Detect which cell encompasses the target text, then output its [X, Y] center coordinate. 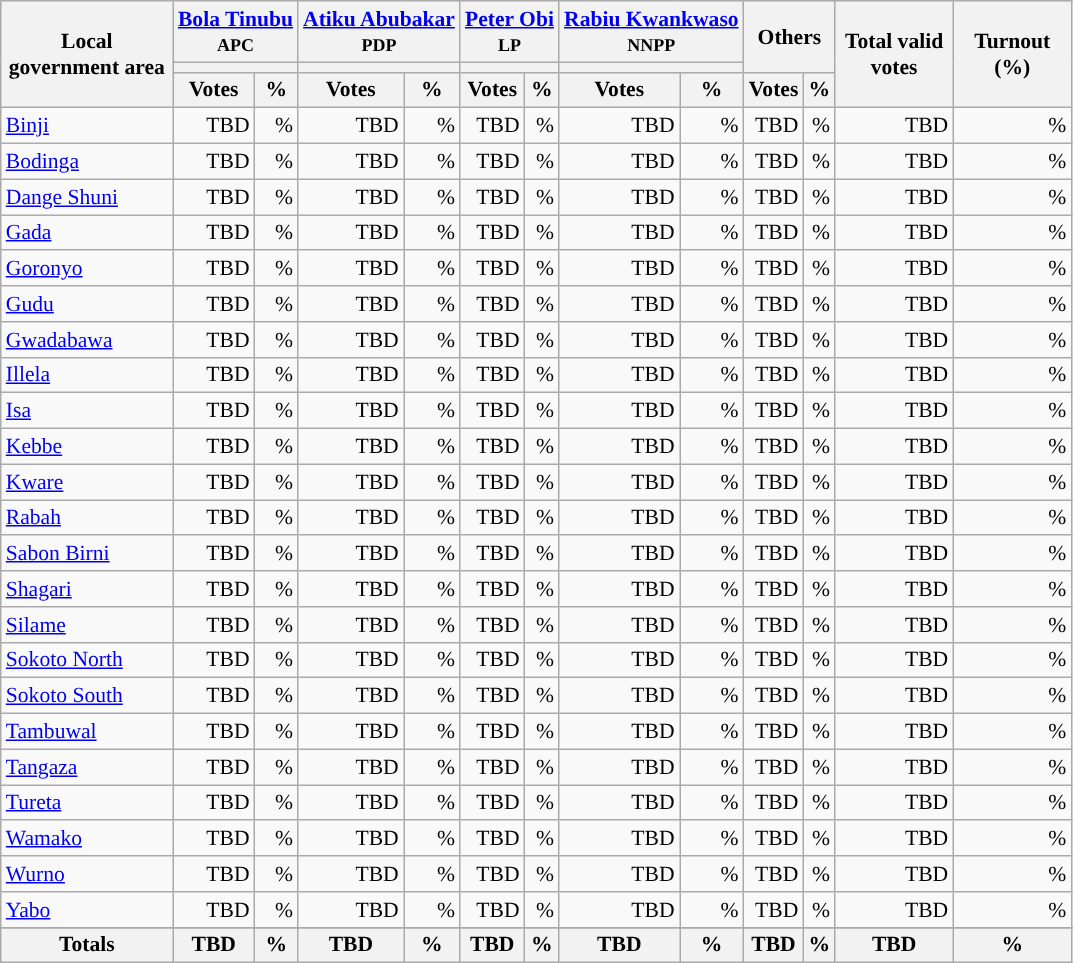
Sabon Birni [87, 554]
Rabah [87, 518]
Bodinga [87, 162]
Bola TinubuAPC [236, 32]
Local government area [87, 54]
Gudu [87, 304]
Wamako [87, 839]
Gwadabawa [87, 340]
Sokoto North [87, 660]
Binji [87, 126]
Sokoto South [87, 696]
Others [790, 36]
Isa [87, 411]
Dange Shuni [87, 197]
Total valid votes [894, 54]
Yabo [87, 910]
Turnout (%) [1012, 54]
Illela [87, 375]
Kware [87, 482]
Tambuwal [87, 732]
Atiku AbubakarPDP [379, 32]
Wurno [87, 874]
Tureta [87, 803]
Tangaza [87, 767]
Shagari [87, 589]
Peter ObiLP [510, 32]
Silame [87, 625]
Gada [87, 233]
Totals [87, 945]
Goronyo [87, 269]
Kebbe [87, 447]
Rabiu KwankwasoNNPP [652, 32]
